Detect which cell encompasses the target text, then output its [X, Y] center coordinate. 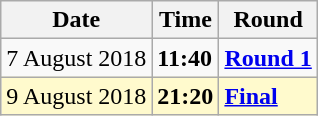
7 August 2018 [76, 58]
Final [268, 96]
11:40 [186, 58]
Round 1 [268, 58]
Round [268, 20]
21:20 [186, 96]
9 August 2018 [76, 96]
Date [76, 20]
Time [186, 20]
